Locate the cell with the specified text and output its [x, y] center coordinate. 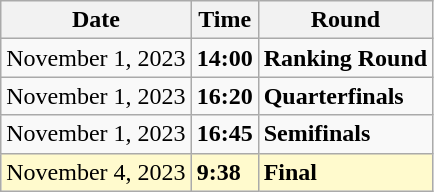
Time [224, 20]
16:45 [224, 134]
14:00 [224, 58]
Date [96, 20]
Ranking Round [345, 58]
16:20 [224, 96]
Round [345, 20]
Semifinals [345, 134]
9:38 [224, 172]
November 4, 2023 [96, 172]
Final [345, 172]
Quarterfinals [345, 96]
